Provide the [x, y] coordinate of the cell's center where the given text is located.  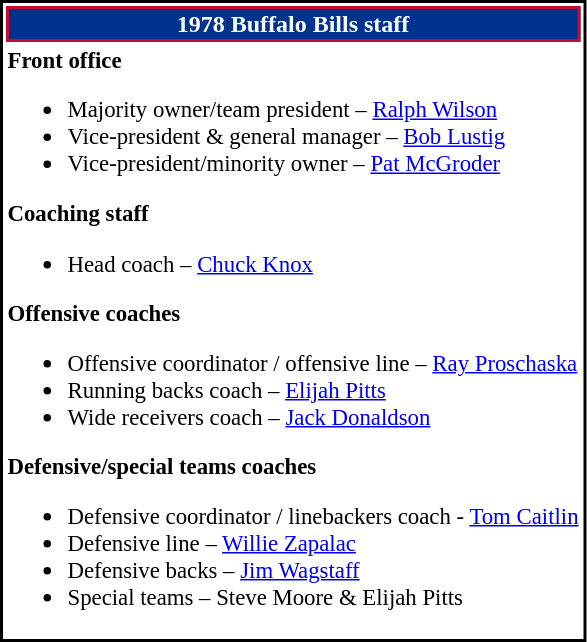
1978 Buffalo Bills staff [293, 24]
